Output the [x, y] coordinate of the center of the cell containing the given text.  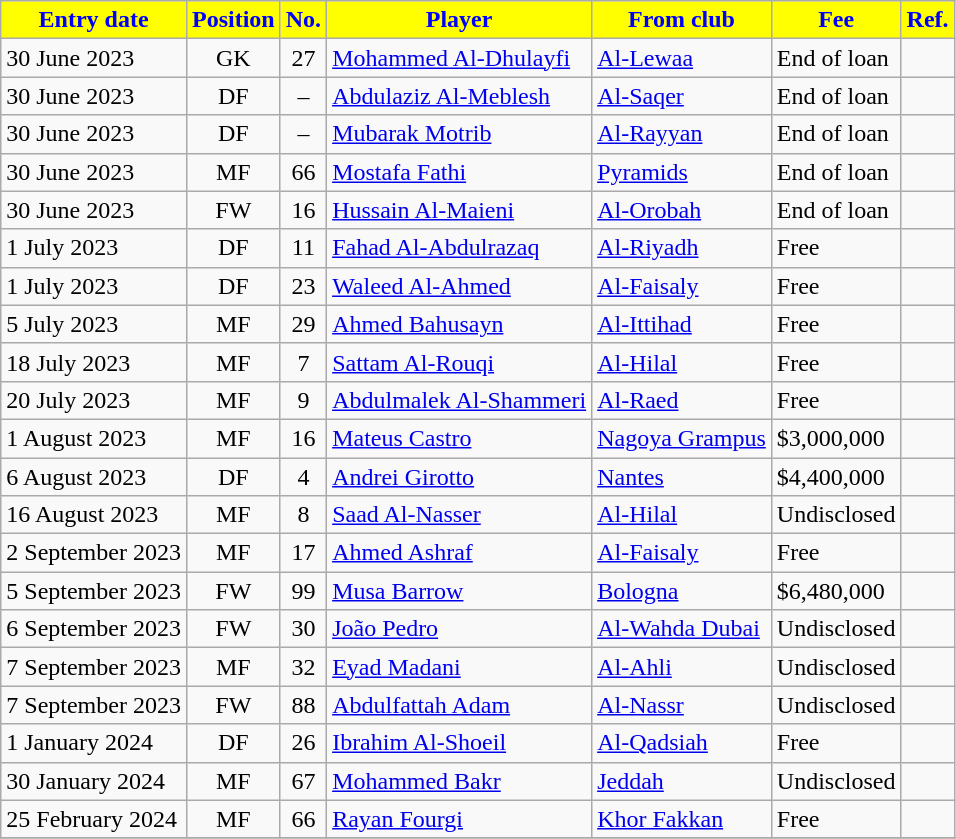
Fee [836, 20]
Player [460, 20]
1 January 2024 [94, 743]
Ahmed Bahusayn [460, 324]
26 [303, 743]
23 [303, 286]
Al-Qadsiah [682, 743]
67 [303, 781]
Al-Riyadh [682, 248]
Mateus Castro [460, 438]
Fahad Al-Abdulrazaq [460, 248]
Rayan Fourgi [460, 819]
88 [303, 705]
4 [303, 477]
Ibrahim Al-Shoeil [460, 743]
Khor Fakkan [682, 819]
João Pedro [460, 629]
30 January 2024 [94, 781]
Al-Nassr [682, 705]
32 [303, 667]
From club [682, 20]
Al-Ittihad [682, 324]
5 September 2023 [94, 591]
Andrei Girotto [460, 477]
Al-Orobah [682, 210]
Ref. [928, 20]
Mohammed Bakr [460, 781]
29 [303, 324]
Jeddah [682, 781]
$4,400,000 [836, 477]
27 [303, 58]
Pyramids [682, 172]
25 February 2024 [94, 819]
Waleed Al-Ahmed [460, 286]
Al-Raed [682, 400]
16 August 2023 [94, 515]
Sattam Al-Rouqi [460, 362]
Nagoya Grampus [682, 438]
30 [303, 629]
Hussain Al-Maieni [460, 210]
Bologna [682, 591]
8 [303, 515]
Al-Wahda Dubai [682, 629]
9 [303, 400]
Eyad Madani [460, 667]
7 [303, 362]
11 [303, 248]
5 July 2023 [94, 324]
Saad Al-Nasser [460, 515]
Position [233, 20]
Al-Ahli [682, 667]
GK [233, 58]
Nantes [682, 477]
Abdulfattah Adam [460, 705]
18 July 2023 [94, 362]
Entry date [94, 20]
6 September 2023 [94, 629]
No. [303, 20]
Mostafa Fathi [460, 172]
Al-Saqer [682, 96]
99 [303, 591]
20 July 2023 [94, 400]
Mohammed Al-Dhulayfi [460, 58]
2 September 2023 [94, 553]
Ahmed Ashraf [460, 553]
Musa Barrow [460, 591]
Abdulaziz Al-Meblesh [460, 96]
$3,000,000 [836, 438]
$6,480,000 [836, 591]
6 August 2023 [94, 477]
Al-Lewaa [682, 58]
17 [303, 553]
Mubarak Motrib [460, 134]
1 August 2023 [94, 438]
Al-Rayyan [682, 134]
Abdulmalek Al-Shammeri [460, 400]
